Output the [X, Y] coordinate of the center of the cell containing the given text.  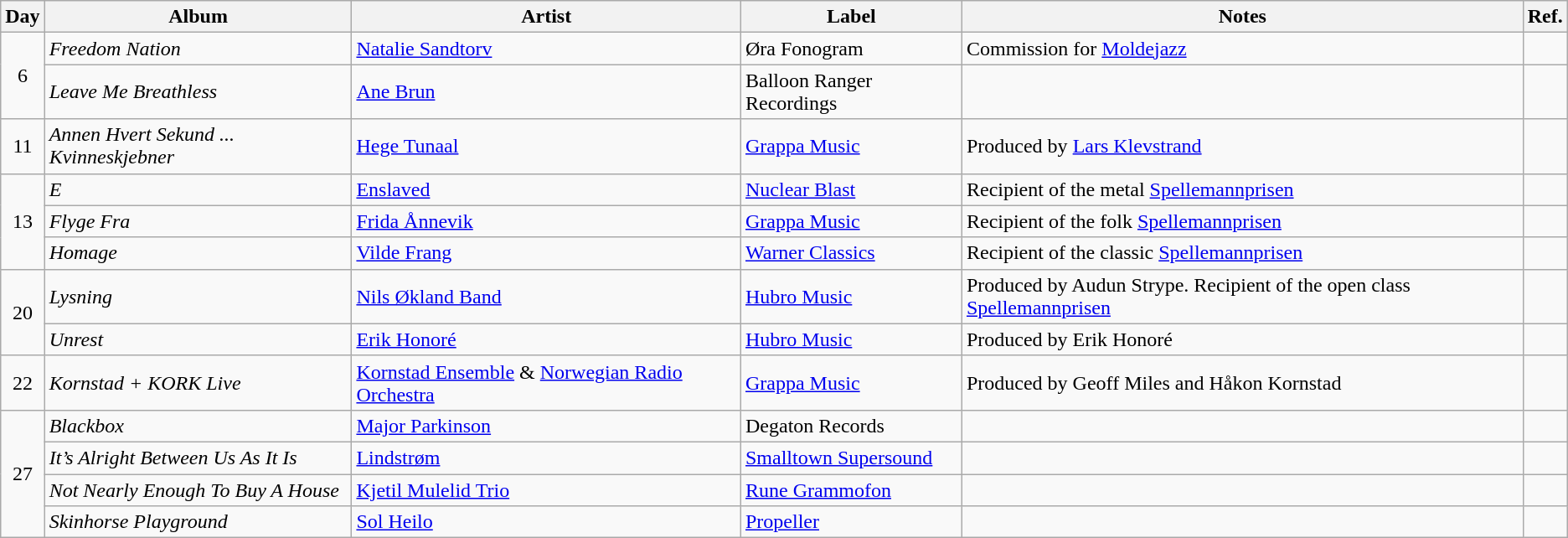
6 [23, 75]
Balloon Ranger Recordings [851, 92]
Ane Brun [546, 92]
Kornstad + KORK Live [198, 382]
Flyge Fra [198, 221]
Nuclear Blast [851, 189]
Sol Heilo [546, 522]
Commission for Moldejazz [1242, 49]
Recipient of the classic Spellemannprisen [1242, 253]
22 [23, 382]
Øra Fonogram [851, 49]
Not Nearly Enough To Buy A House [198, 490]
Skinhorse Playground [198, 522]
Major Parkinson [546, 426]
Enslaved [546, 189]
Day [23, 17]
Label [851, 17]
Lindstrøm [546, 458]
It’s Alright Between Us As It Is [198, 458]
13 [23, 221]
Produced by Erik Honoré [1242, 339]
Propeller [851, 522]
27 [23, 473]
Homage [198, 253]
Kornstad Ensemble & Norwegian Radio Orchestra [546, 382]
Annen Hvert Sekund ... Kvinneskjebner [198, 146]
Kjetil Mulelid Trio [546, 490]
Natalie Sandtorv [546, 49]
Hege Tunaal [546, 146]
Smalltown Supersound [851, 458]
Ref. [1545, 17]
11 [23, 146]
Artist [546, 17]
Album [198, 17]
Produced by Geoff Miles and Håkon Kornstad [1242, 382]
Erik Honoré [546, 339]
Lysning [198, 297]
Frida Ånnevik [546, 221]
Notes [1242, 17]
Rune Grammofon [851, 490]
Vilde Frang [546, 253]
Recipient of the folk Spellemannprisen [1242, 221]
Degaton Records [851, 426]
Nils Økland Band [546, 297]
Warner Classics [851, 253]
20 [23, 312]
Leave Me Breathless [198, 92]
E [198, 189]
Unrest [198, 339]
Produced by Audun Strype. Recipient of the open class Spellemannprisen [1242, 297]
Freedom Nation [198, 49]
Produced by Lars Klevstrand [1242, 146]
Blackbox [198, 426]
Recipient of the metal Spellemannprisen [1242, 189]
